Scan for the cell matching the given text and deliver its [X, Y] coordinate at center. 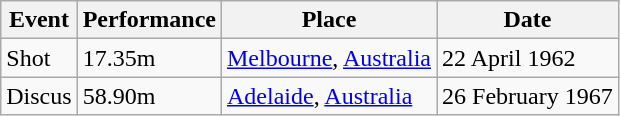
Discus [39, 96]
58.90m [149, 96]
17.35m [149, 58]
22 April 1962 [528, 58]
Date [528, 20]
Melbourne, Australia [328, 58]
26 February 1967 [528, 96]
Shot [39, 58]
Performance [149, 20]
Adelaide, Australia [328, 96]
Place [328, 20]
Event [39, 20]
